For the text-containing cell, return its midpoint in (x, y) coordinate format. 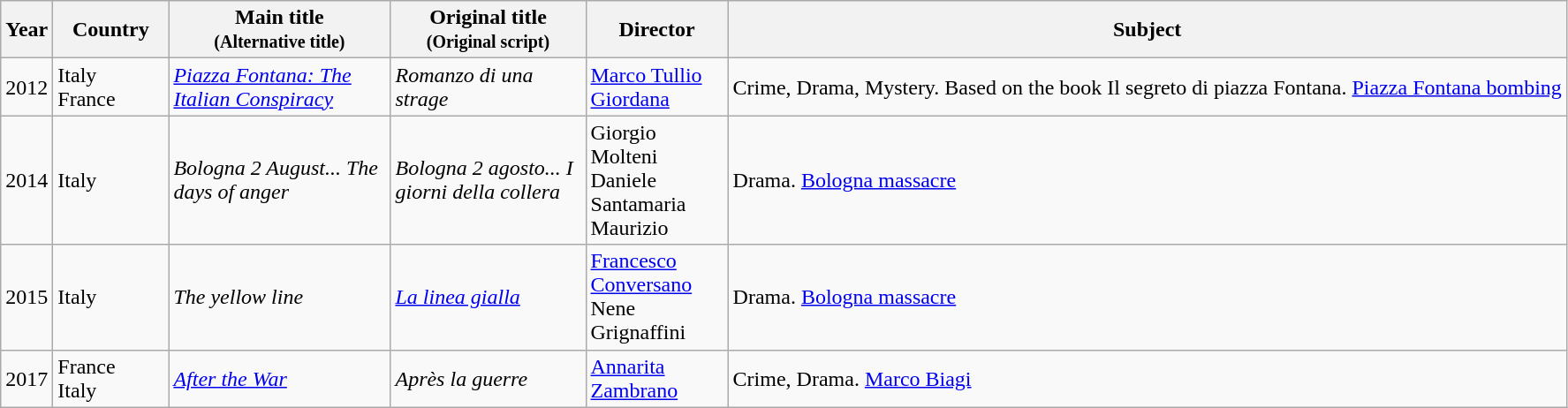
Original title(Original script) (488, 30)
Après la guerre (488, 378)
Year (27, 30)
Bologna 2 August... The days of anger (279, 180)
Piazza Fontana: The Italian Conspiracy (279, 87)
Crime, Drama. Marco Biagi (1147, 378)
Main title(Alternative title) (279, 30)
Romanzo di una strage (488, 87)
Crime, Drama, Mystery. Based on the book Il segreto di piazza Fontana. Piazza Fontana bombing (1147, 87)
La linea gialla (488, 297)
2012 (27, 87)
Francesco ConversanoNene Grignaffini (657, 297)
Giorgio MolteniDaniele Santamaria Maurizio (657, 180)
ItalyFrance (111, 87)
Bologna 2 agosto... I giorni della collera (488, 180)
Annarita Zambrano (657, 378)
Subject (1147, 30)
2014 (27, 180)
Country (111, 30)
FranceItaly (111, 378)
The yellow line (279, 297)
After the War (279, 378)
Director (657, 30)
Marco Tullio Giordana (657, 87)
2015 (27, 297)
2017 (27, 378)
